Identify which cell holds the provided text, then report its (X, Y) central coordinate. 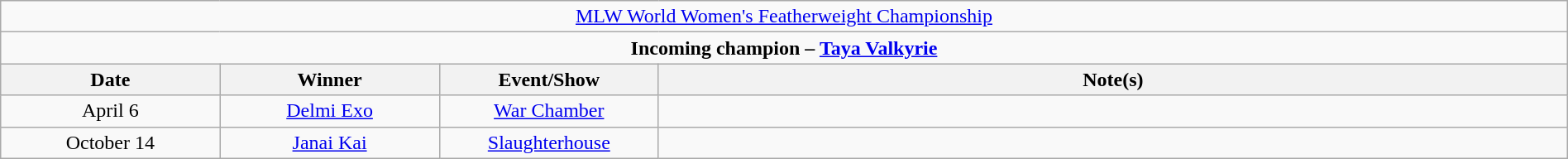
October 14 (111, 142)
Slaughterhouse (549, 142)
War Chamber (549, 111)
Incoming champion – Taya Valkyrie (784, 48)
Note(s) (1113, 79)
Janai Kai (329, 142)
Winner (329, 79)
Delmi Exo (329, 111)
Date (111, 79)
MLW World Women's Featherweight Championship (784, 17)
Event/Show (549, 79)
April 6 (111, 111)
